Scan for the cell matching the given text and deliver its (X, Y) coordinate at center. 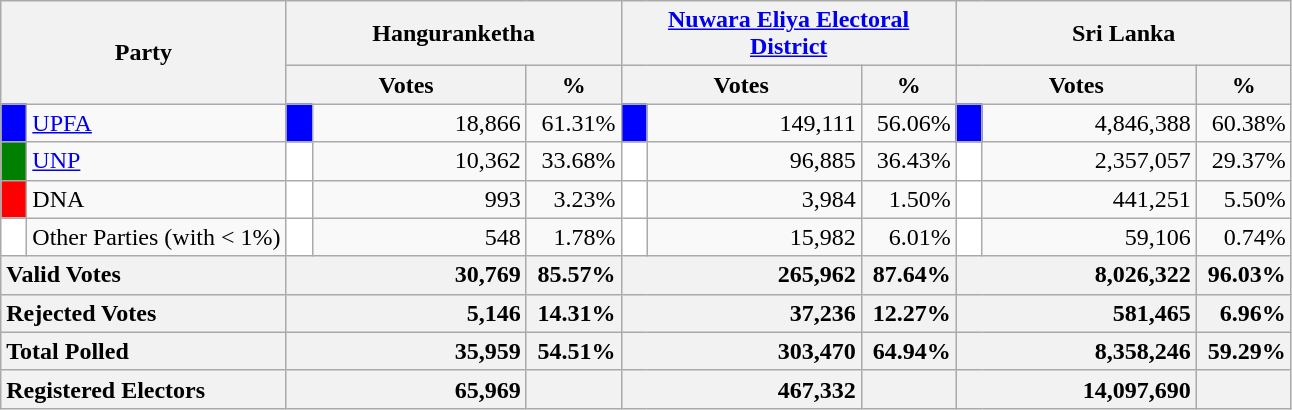
Nuwara Eliya Electoral District (788, 34)
60.38% (1244, 123)
10,362 (419, 161)
8,358,246 (1076, 351)
Other Parties (with < 1%) (156, 237)
15,982 (754, 237)
54.51% (574, 351)
581,465 (1076, 313)
5,146 (406, 313)
14.31% (574, 313)
Rejected Votes (144, 313)
3.23% (574, 199)
265,962 (741, 275)
Sri Lanka (1124, 34)
303,470 (741, 351)
Total Polled (144, 351)
87.64% (908, 275)
149,111 (754, 123)
DNA (156, 199)
1.50% (908, 199)
12.27% (908, 313)
37,236 (741, 313)
35,959 (406, 351)
8,026,322 (1076, 275)
36.43% (908, 161)
18,866 (419, 123)
6.96% (1244, 313)
56.06% (908, 123)
3,984 (754, 199)
993 (419, 199)
Hanguranketha (454, 34)
29.37% (1244, 161)
UPFA (156, 123)
96,885 (754, 161)
14,097,690 (1076, 389)
61.31% (574, 123)
Party (144, 52)
Valid Votes (144, 275)
59.29% (1244, 351)
65,969 (406, 389)
85.57% (574, 275)
4,846,388 (1089, 123)
59,106 (1089, 237)
6.01% (908, 237)
30,769 (406, 275)
33.68% (574, 161)
64.94% (908, 351)
467,332 (741, 389)
1.78% (574, 237)
96.03% (1244, 275)
5.50% (1244, 199)
548 (419, 237)
Registered Electors (144, 389)
0.74% (1244, 237)
UNP (156, 161)
441,251 (1089, 199)
2,357,057 (1089, 161)
